Search for the cell housing the specified text and yield its [x, y] center coordinate. 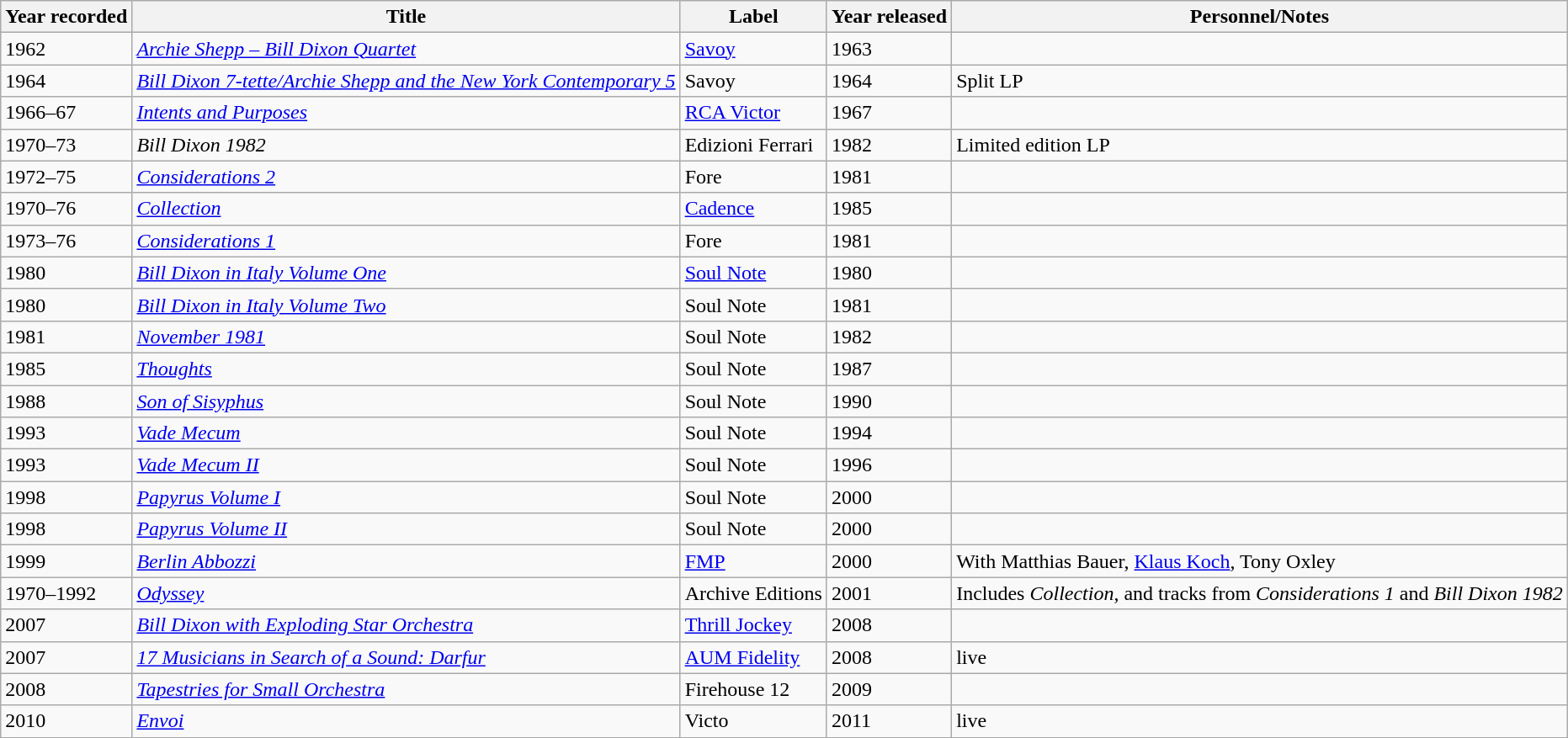
Limited edition LP [1260, 145]
Label [753, 17]
With Matthias Bauer, Klaus Koch, Tony Oxley [1260, 561]
Bill Dixon in Italy Volume One [406, 273]
Split LP [1260, 81]
Collection [406, 209]
1996 [889, 465]
1988 [66, 401]
Archie Shepp – Bill Dixon Quartet [406, 49]
1966–67 [66, 113]
17 Musicians in Search of a Sound: Darfur [406, 657]
Firehouse 12 [753, 689]
1970–1992 [66, 593]
Bill Dixon 1982 [406, 145]
1990 [889, 401]
Berlin Abbozzi [406, 561]
Archive Editions [753, 593]
Thrill Jockey [753, 625]
Considerations 2 [406, 177]
2001 [889, 593]
1972–75 [66, 177]
1999 [66, 561]
2011 [889, 721]
2009 [889, 689]
Tapestries for Small Orchestra [406, 689]
Edizioni Ferrari [753, 145]
1970–73 [66, 145]
Considerations 1 [406, 241]
Title [406, 17]
1963 [889, 49]
November 1981 [406, 337]
Vade Mecum II [406, 465]
Bill Dixon 7-tette/Archie Shepp and the New York Contemporary 5 [406, 81]
Son of Sisyphus [406, 401]
Papyrus Volume I [406, 497]
Thoughts [406, 369]
2010 [66, 721]
1987 [889, 369]
Bill Dixon with Exploding Star Orchestra [406, 625]
Includes Collection, and tracks from Considerations 1 and Bill Dixon 1982 [1260, 593]
1994 [889, 433]
Cadence [753, 209]
1962 [66, 49]
1973–76 [66, 241]
Intents and Purposes [406, 113]
Personnel/Notes [1260, 17]
Papyrus Volume II [406, 529]
1967 [889, 113]
Bill Dixon in Italy Volume Two [406, 305]
Year recorded [66, 17]
AUM Fidelity [753, 657]
Year released [889, 17]
Odyssey [406, 593]
1970–76 [66, 209]
Vade Mecum [406, 433]
RCA Victor [753, 113]
Envoi [406, 721]
Victo [753, 721]
FMP [753, 561]
